Capture the cell that displays the provided text and extract its [x, y] central coordinate. 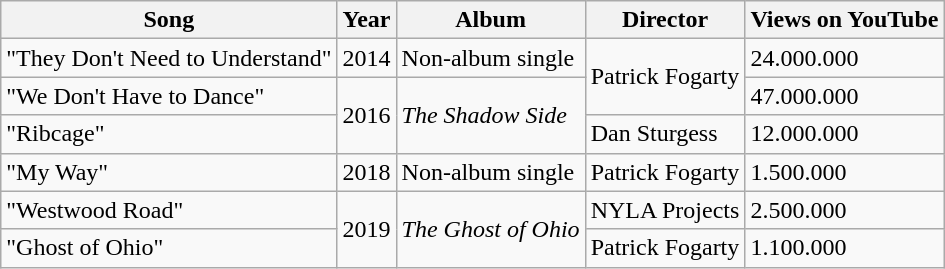
"My Way" [169, 172]
"We Don't Have to Dance" [169, 96]
Album [490, 20]
1.100.000 [844, 248]
"Ghost of Ohio" [169, 248]
1.500.000 [844, 172]
2.500.000 [844, 210]
Song [169, 20]
2016 [366, 115]
The Ghost of Ohio [490, 229]
The Shadow Side [490, 115]
24.000.000 [844, 58]
12.000.000 [844, 134]
2018 [366, 172]
"They Don't Need to Understand" [169, 58]
Dan Sturgess [665, 134]
"Ribcage" [169, 134]
Views on YouTube [844, 20]
Year [366, 20]
47.000.000 [844, 96]
2014 [366, 58]
2019 [366, 229]
NYLA Projects [665, 210]
Director [665, 20]
"Westwood Road" [169, 210]
